Find where the given text appears and provide that cell's center as [X, Y] coordinate. 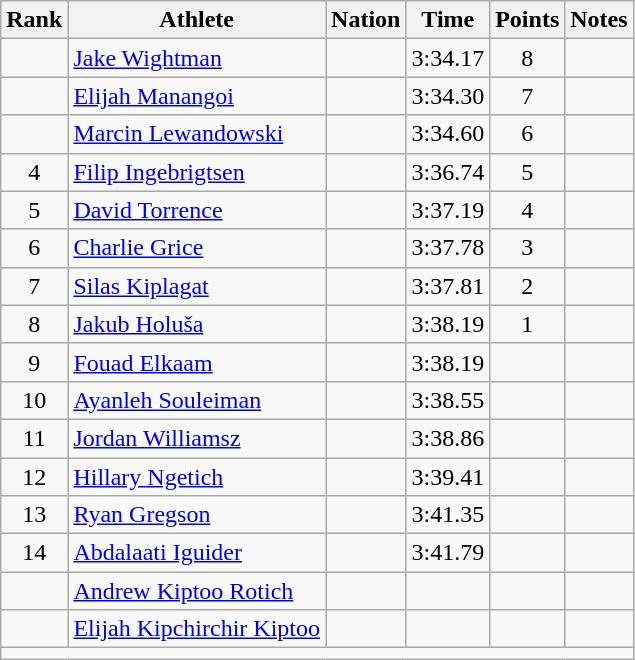
Points [528, 20]
Marcin Lewandowski [197, 134]
3:38.55 [448, 400]
3:39.41 [448, 477]
3:41.79 [448, 553]
Charlie Grice [197, 248]
3:34.17 [448, 58]
2 [528, 286]
9 [34, 362]
14 [34, 553]
David Torrence [197, 210]
Filip Ingebrigtsen [197, 172]
Silas Kiplagat [197, 286]
Time [448, 20]
Nation [366, 20]
Hillary Ngetich [197, 477]
11 [34, 438]
Jordan Williamsz [197, 438]
1 [528, 324]
3:34.30 [448, 96]
12 [34, 477]
Athlete [197, 20]
3:37.81 [448, 286]
3:36.74 [448, 172]
3:38.86 [448, 438]
3:41.35 [448, 515]
Jakub Holuša [197, 324]
Elijah Manangoi [197, 96]
Ayanleh Souleiman [197, 400]
Notes [599, 20]
Elijah Kipchirchir Kiptoo [197, 629]
Jake Wightman [197, 58]
3:37.78 [448, 248]
3:37.19 [448, 210]
Abdalaati Iguider [197, 553]
13 [34, 515]
3:34.60 [448, 134]
3 [528, 248]
10 [34, 400]
Ryan Gregson [197, 515]
Fouad Elkaam [197, 362]
Rank [34, 20]
Andrew Kiptoo Rotich [197, 591]
